Scan for the cell matching the given text and deliver its [X, Y] coordinate at center. 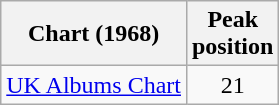
Peakposition [232, 34]
UK Albums Chart [94, 85]
21 [232, 85]
Chart (1968) [94, 34]
